Extract the (X, Y) coordinate from the center of the cell holding the provided text.  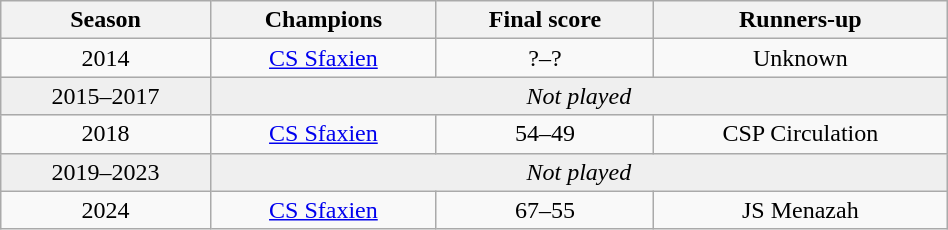
2019–2023 (106, 172)
Champions (323, 20)
2024 (106, 210)
2018 (106, 134)
54–49 (544, 134)
CSP Circulation (800, 134)
67–55 (544, 210)
2015–2017 (106, 96)
?–? (544, 58)
Runners-up (800, 20)
JS Menazah (800, 210)
Final score (544, 20)
2014 (106, 58)
Unknown (800, 58)
Season (106, 20)
